Provide the (x, y) coordinate of the cell's center where the given text is located.  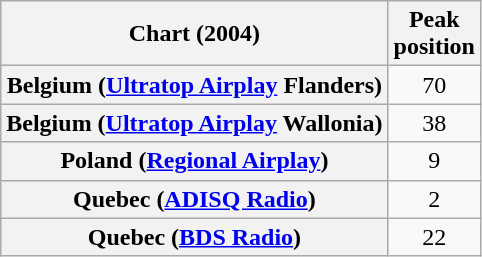
Poland (Regional Airplay) (194, 161)
Belgium (Ultratop Airplay Flanders) (194, 85)
Peakposition (434, 34)
Quebec (ADISQ Radio) (194, 199)
Quebec (BDS Radio) (194, 237)
9 (434, 161)
Chart (2004) (194, 34)
22 (434, 237)
2 (434, 199)
70 (434, 85)
Belgium (Ultratop Airplay Wallonia) (194, 123)
38 (434, 123)
